For the text-containing cell, return its midpoint in (x, y) coordinate format. 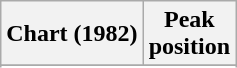
Peakposition (189, 34)
Chart (1982) (72, 34)
